Return the [X, Y] coordinate for the center point of the cell that contains the specified text.  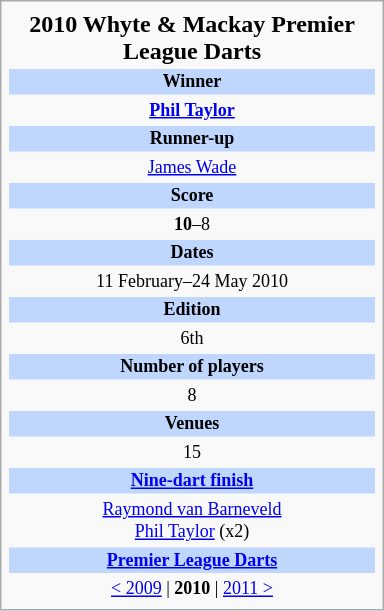
10–8 [192, 225]
Dates [192, 253]
Number of players [192, 367]
6th [192, 339]
Venues [192, 424]
Nine-dart finish [192, 481]
Winner [192, 82]
11 February–24 May 2010 [192, 282]
15 [192, 453]
Edition [192, 310]
Runner-up [192, 139]
< 2009 | 2010 | 2011 > [192, 589]
2010 Whyte & Mackay Premier League Darts [192, 38]
James Wade [192, 168]
Phil Taylor [192, 111]
Score [192, 196]
8 [192, 396]
Raymond van Barneveld Phil Taylor (x2) [192, 521]
Premier League Darts [192, 561]
